Pinpoint the cell where the given text exists, returning its [x, y] midpoint coordinate. 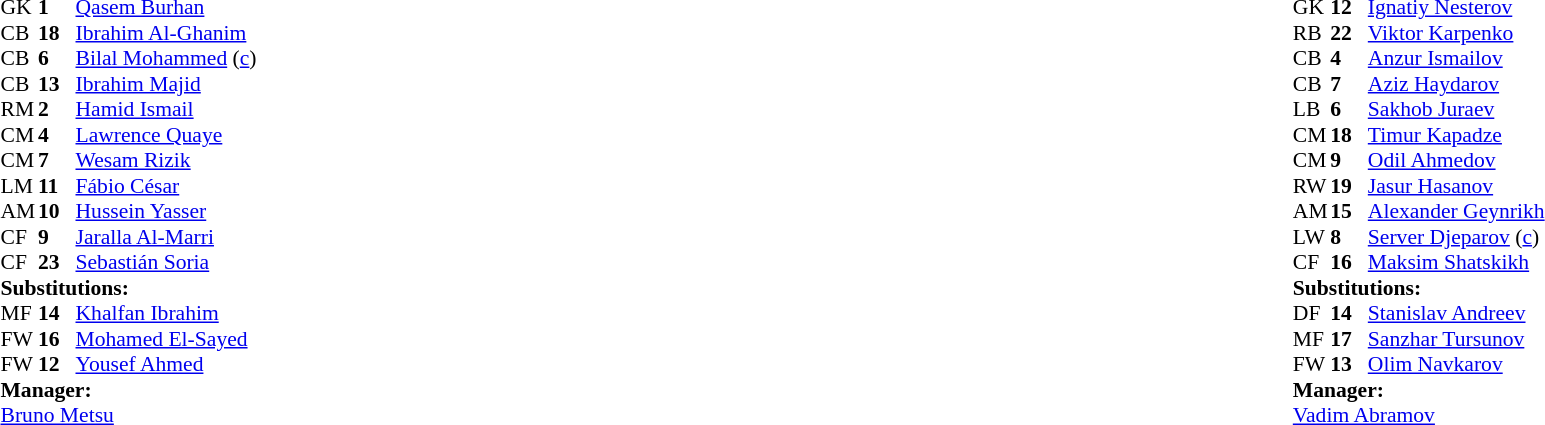
Aziz Haydarov [1456, 84]
2 [57, 109]
Viktor Karpenko [1456, 33]
Sebastián Soria [166, 263]
Wesam Rizik [166, 161]
RM [19, 109]
Mohamed El-Sayed [166, 339]
RB [1312, 33]
Olim Navkarov [1456, 365]
11 [57, 186]
15 [1349, 211]
12 [57, 365]
22 [1349, 33]
Sanzhar Tursunov [1456, 339]
Alexander Geynrikh [1456, 211]
Jasur Hasanov [1456, 186]
Timur Kapadze [1456, 135]
Bilal Mohammed (c) [166, 59]
23 [57, 263]
Stanislav Andreev [1456, 313]
Lawrence Quaye [166, 135]
DF [1312, 313]
LW [1312, 237]
Yousef Ahmed [166, 365]
Anzur Ismailov [1456, 59]
Jaralla Al-Marri [166, 237]
Hamid Ismail [166, 109]
Sakhob Juraev [1456, 109]
10 [57, 211]
Ibrahim Al-Ghanim [166, 33]
8 [1349, 237]
19 [1349, 186]
LB [1312, 109]
Odil Ahmedov [1456, 161]
Ibrahim Majid [166, 84]
RW [1312, 186]
Maksim Shatskikh [1456, 263]
Khalfan Ibrahim [166, 313]
Fábio César [166, 186]
Server Djeparov (c) [1456, 237]
17 [1349, 339]
Hussein Yasser [166, 211]
LM [19, 186]
